For the text-containing cell, return its midpoint in [x, y] coordinate format. 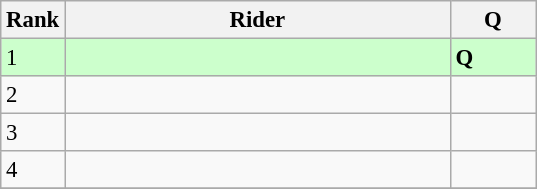
2 [33, 95]
3 [33, 133]
Rank [33, 20]
4 [33, 170]
Rider [258, 20]
1 [33, 58]
